Return [x, y] of the center of cell containing provided text 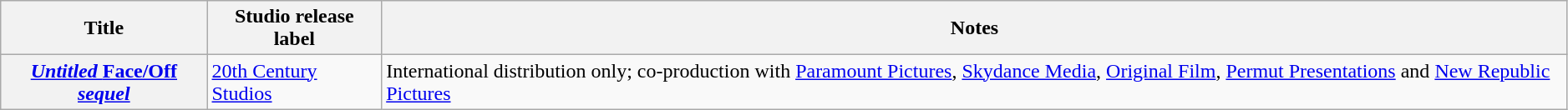
Title [104, 28]
20th Century Studios [294, 82]
Studio release label [294, 28]
International distribution only; co-production with Paramount Pictures, Skydance Media, Original Film, Permut Presentations and New Republic Pictures [975, 82]
Untitled Face/Off sequel [104, 82]
Notes [975, 28]
